Extract the (x, y) coordinate from the center of the cell holding the provided text.  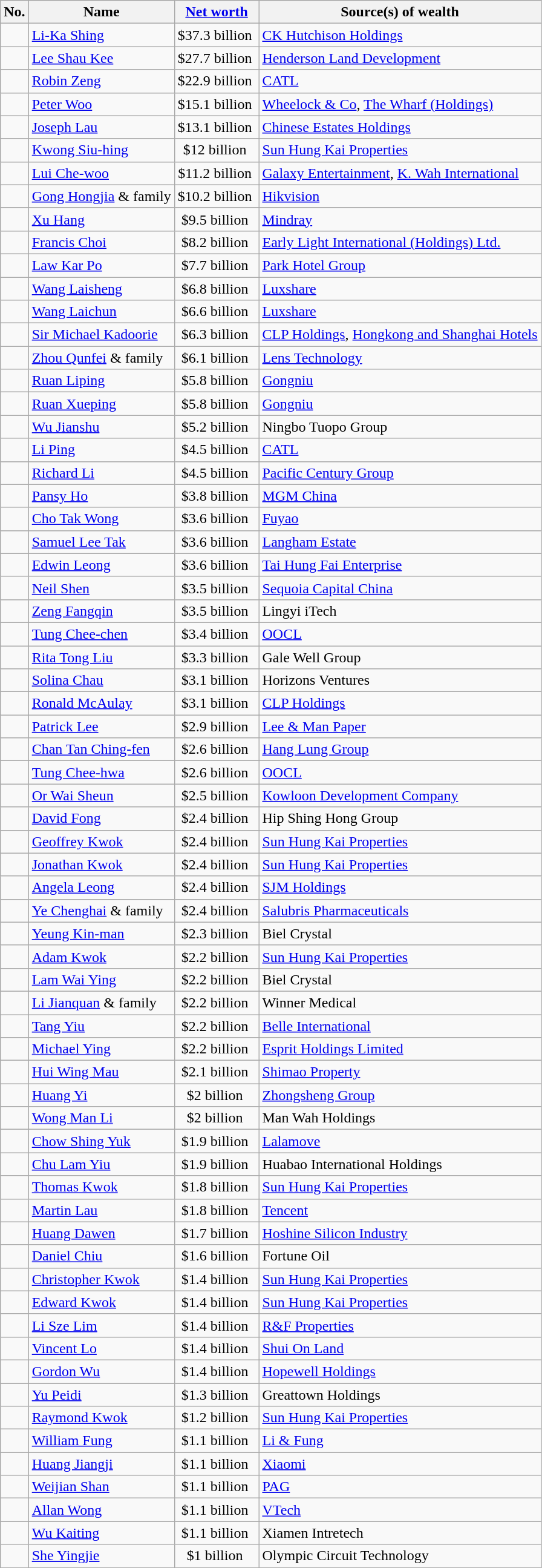
Shimao Property (400, 1072)
$2.5 billion (217, 796)
Huang Jiangji (102, 1464)
Vincent Lo (102, 1348)
$10.2 billion (217, 196)
Edwin Leong (102, 565)
Shui On Land (400, 1348)
Chow Shing Yuk (102, 1141)
$15.1 billion (217, 104)
Tung Chee-chen (102, 634)
Martin Lau (102, 1210)
William Fung (102, 1441)
Pacific Century Group (400, 473)
Salubris Pharmaceuticals (400, 911)
Galaxy Entertainment, K. Wah International (400, 173)
Zhou Qunfei & family (102, 358)
Fuyao (400, 519)
$3.3 billion (217, 657)
Hikvision (400, 196)
$27.7 billion (217, 58)
Kwong Siu-hing (102, 150)
Hui Wing Mau (102, 1072)
$9.5 billion (217, 219)
$6.8 billion (217, 289)
R&F Properties (400, 1325)
CLP Holdings (400, 703)
Wu Jianshu (102, 427)
Chan Tan Ching-fen (102, 749)
Lalamove (400, 1141)
Lee & Man Paper (400, 726)
Richard Li (102, 473)
Law Kar Po (102, 265)
Gale Well Group (400, 657)
Li-Ka Shing (102, 35)
Thomas Kwok (102, 1187)
Weijian Shan (102, 1487)
CLP Holdings, Hongkong and Shanghai Hotels (400, 335)
Esprit Holdings Limited (400, 1049)
Edward Kwok (102, 1302)
Chinese Estates Holdings (400, 127)
Huang Dawen (102, 1233)
Peter Woo (102, 104)
Pansy Ho (102, 496)
Samuel Lee Tak (102, 542)
Allan Wong (102, 1510)
Patrick Lee (102, 726)
$3.4 billion (217, 634)
SJM Holdings (400, 888)
Wheelock & Co, The Wharf (Holdings) (400, 104)
Sir Michael Kadoorie (102, 335)
$11.2 billion (217, 173)
Francis Choi (102, 242)
Or Wai Sheun (102, 796)
Xiamen Intretech (400, 1533)
$1.2 billion (217, 1418)
Daniel Chiu (102, 1256)
Wong Man Li (102, 1118)
Lui Che-woo (102, 173)
Belle International (400, 1026)
Solina Chau (102, 680)
Neil Shen (102, 588)
Tai Hung Fai Enterprise (400, 565)
Hip Shing Hong Group (400, 819)
$6.1 billion (217, 358)
Joseph Lau (102, 127)
$2.1 billion (217, 1072)
Net worth (217, 12)
VTech (400, 1510)
Hopewell Holdings (400, 1371)
$7.7 billion (217, 265)
$2.9 billion (217, 726)
Huang Yi (102, 1095)
Wang Laisheng (102, 289)
Yeung Kin-man (102, 934)
$2.3 billion (217, 934)
Greattown Holdings (400, 1394)
Yu Peidi (102, 1394)
$8.2 billion (217, 242)
CK Hutchison Holdings (400, 35)
Hoshine Silicon Industry (400, 1233)
Sequoia Capital China (400, 588)
Ronald McAulay (102, 703)
Xiaomi (400, 1464)
Early Light International (Holdings) Ltd. (400, 242)
$1.7 billion (217, 1233)
$1 billion (217, 1556)
PAG (400, 1487)
Gong Hongjia & family (102, 196)
Tencent (400, 1210)
Li Jianquan & family (102, 1003)
Huabao International Holdings (400, 1164)
David Fong (102, 819)
Mindray (400, 219)
Robin Zeng (102, 81)
Horizons Ventures (400, 680)
Adam Kwok (102, 957)
Gordon Wu (102, 1371)
$6.3 billion (217, 335)
Rita Tong Liu (102, 657)
Name (102, 12)
Ningbo Tuopo Group (400, 427)
Angela Leong (102, 888)
Ruan Liping (102, 381)
Wu Kaiting (102, 1533)
Li Sze Lim (102, 1325)
Christopher Kwok (102, 1279)
Wang Laichun (102, 312)
Kowloon Development Company (400, 796)
Lee Shau Kee (102, 58)
Raymond Kwok (102, 1418)
$37.3 billion (217, 35)
She Yingjie (102, 1556)
$3.8 billion (217, 496)
Man Wah Holdings (400, 1118)
Henderson Land Development (400, 58)
Geoffrey Kwok (102, 842)
Li Ping (102, 450)
Zhongsheng Group (400, 1095)
Winner Medical (400, 1003)
Olympic Circuit Technology (400, 1556)
$5.2 billion (217, 427)
Cho Tak Wong (102, 519)
Langham Estate (400, 542)
No. (15, 12)
Lam Wai Ying (102, 980)
$1.3 billion (217, 1394)
$1.6 billion (217, 1256)
Fortune Oil (400, 1256)
Lingyi iTech (400, 611)
$12 billion (217, 150)
Source(s) of wealth (400, 12)
MGM China (400, 496)
Park Hotel Group (400, 265)
Jonathan Kwok (102, 865)
$6.6 billion (217, 312)
Hang Lung Group (400, 749)
Li & Fung (400, 1441)
$13.1 billion (217, 127)
Tung Chee-hwa (102, 772)
$22.9 billion (217, 81)
Xu Hang (102, 219)
Lens Technology (400, 358)
Chu Lam Yiu (102, 1164)
Tang Yiu (102, 1026)
Zeng Fangqin (102, 611)
Ye Chenghai & family (102, 911)
Ruan Xueping (102, 404)
Michael Ying (102, 1049)
